Extract the [x, y] coordinate from the center of the cell holding the provided text.  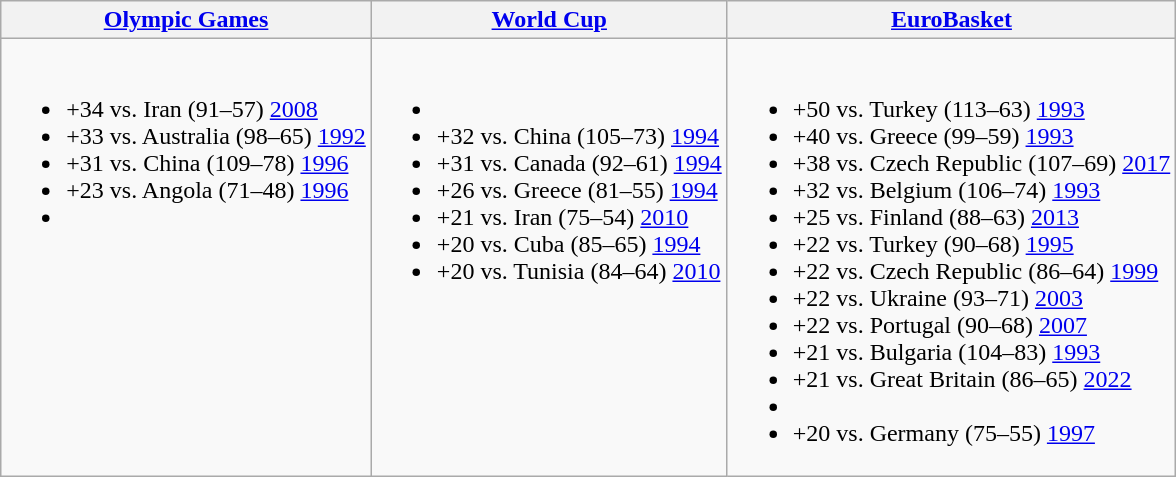
World Cup [549, 20]
EuroBasket [952, 20]
+34 vs. Iran (91–57) 2008+33 vs. Australia (98–65) 1992+31 vs. China (109–78) 1996+23 vs. Angola (71–48) 1996 [186, 258]
Olympic Games [186, 20]
